Output the [x, y] coordinate of the center of the cell containing the given text.  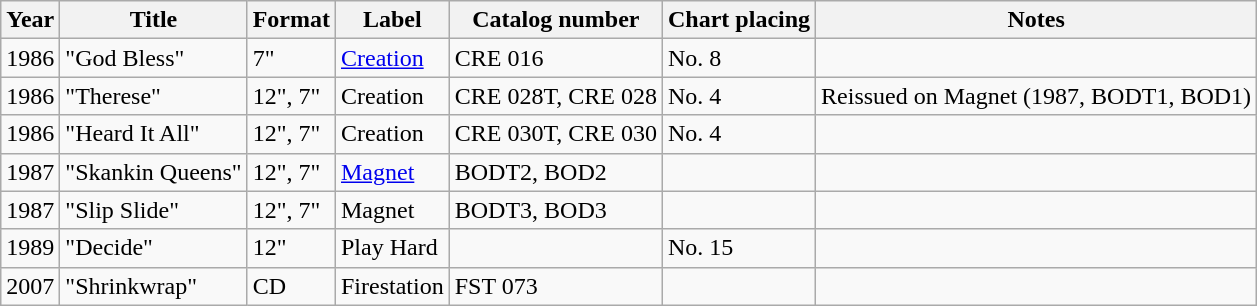
CRE 016 [556, 58]
No. 15 [740, 248]
1989 [30, 248]
"Decide" [154, 248]
CRE 030T, CRE 030 [556, 134]
Firestation [392, 286]
Format [291, 20]
Reissued on Magnet (1987, BODT1, BOD1) [1036, 96]
"God Bless" [154, 58]
CD [291, 286]
BODT2, BOD2 [556, 172]
Play Hard [392, 248]
No. 8 [740, 58]
"Heard It All" [154, 134]
Notes [1036, 20]
"Shrinkwrap" [154, 286]
Title [154, 20]
Catalog number [556, 20]
"Therese" [154, 96]
FST 073 [556, 286]
2007 [30, 286]
Label [392, 20]
Chart placing [740, 20]
CRE 028T, CRE 028 [556, 96]
12" [291, 248]
"Skankin Queens" [154, 172]
7" [291, 58]
"Slip Slide" [154, 210]
BODT3, BOD3 [556, 210]
Year [30, 20]
